Output the (X, Y) coordinate of the center of the cell containing the given text.  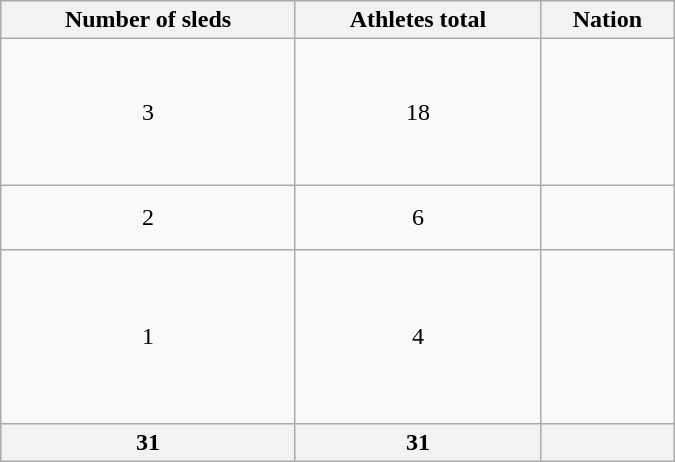
6 (418, 218)
4 (418, 336)
Number of sleds (148, 20)
Nation (608, 20)
18 (418, 112)
3 (148, 112)
Athletes total (418, 20)
2 (148, 218)
1 (148, 336)
